For the text-containing cell, return its midpoint in (x, y) coordinate format. 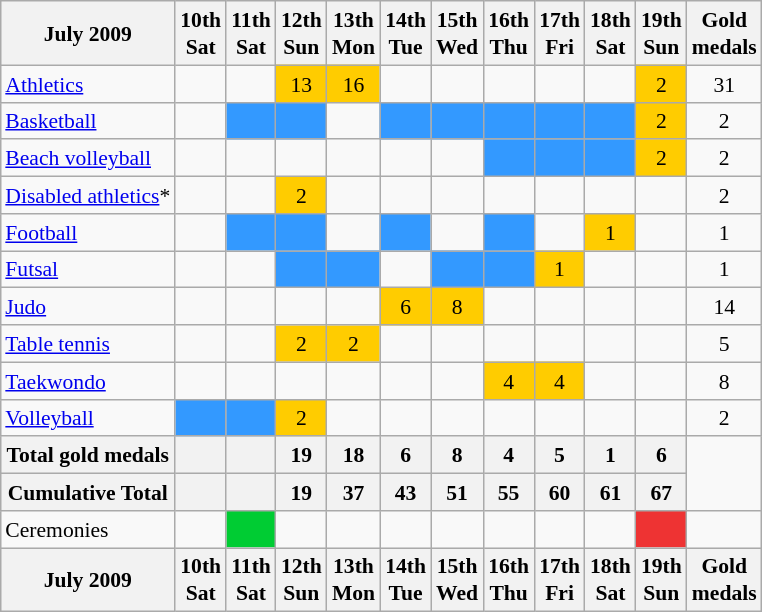
Cumulative Total (88, 492)
Athletics (88, 84)
61 (610, 492)
31 (724, 84)
60 (560, 492)
18 (354, 454)
Disabled athletics* (88, 194)
14 (724, 306)
43 (406, 492)
Football (88, 232)
37 (354, 492)
Beach volleyball (88, 158)
Total gold medals (88, 454)
Table tennis (88, 344)
55 (508, 492)
Basketball (88, 120)
16 (354, 84)
Futsal (88, 268)
51 (457, 492)
67 (662, 492)
Volleyball (88, 418)
Taekwondo (88, 380)
Ceremonies (88, 528)
13 (302, 84)
Judo (88, 306)
